Pinpoint the cell where the given text exists, returning its [x, y] midpoint coordinate. 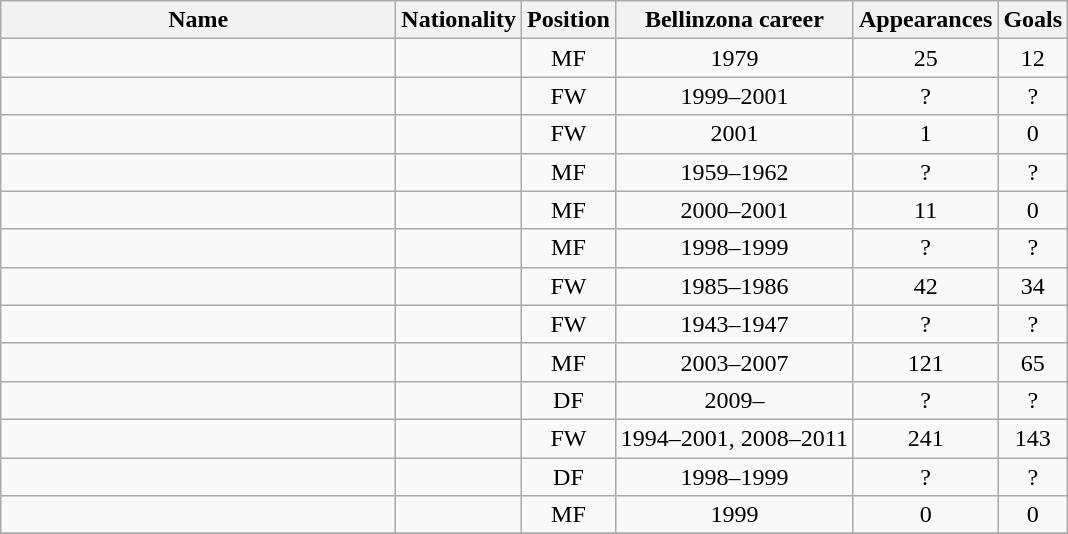
1999–2001 [734, 96]
12 [1033, 58]
Bellinzona career [734, 20]
1959–1962 [734, 172]
2001 [734, 134]
11 [925, 210]
Nationality [459, 20]
1994–2001, 2008–2011 [734, 438]
Goals [1033, 20]
121 [925, 362]
1999 [734, 515]
1 [925, 134]
2009– [734, 400]
Position [569, 20]
143 [1033, 438]
34 [1033, 286]
1979 [734, 58]
Name [198, 20]
2000–2001 [734, 210]
42 [925, 286]
25 [925, 58]
241 [925, 438]
1943–1947 [734, 324]
2003–2007 [734, 362]
65 [1033, 362]
Appearances [925, 20]
1985–1986 [734, 286]
